Scan for the cell matching the given text and deliver its [x, y] coordinate at center. 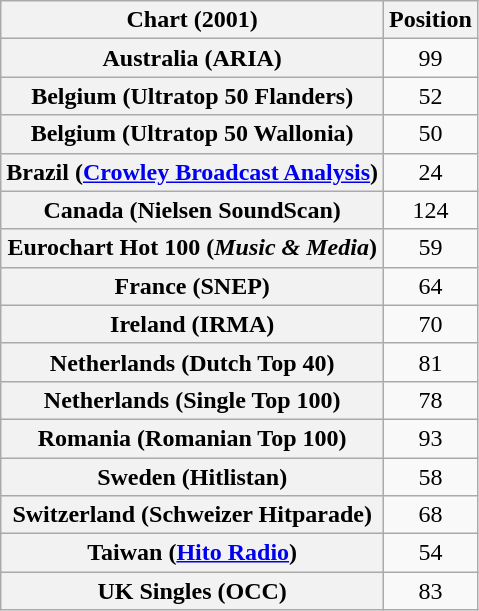
68 [431, 515]
64 [431, 286]
81 [431, 362]
Brazil (Crowley Broadcast Analysis) [192, 172]
78 [431, 400]
Belgium (Ultratop 50 Wallonia) [192, 134]
54 [431, 553]
70 [431, 324]
Taiwan (Hito Radio) [192, 553]
Eurochart Hot 100 (Music & Media) [192, 248]
Sweden (Hitlistan) [192, 477]
99 [431, 58]
Position [431, 20]
59 [431, 248]
Australia (ARIA) [192, 58]
124 [431, 210]
UK Singles (OCC) [192, 591]
58 [431, 477]
Switzerland (Schweizer Hitparade) [192, 515]
24 [431, 172]
Ireland (IRMA) [192, 324]
52 [431, 96]
Romania (Romanian Top 100) [192, 438]
Canada (Nielsen SoundScan) [192, 210]
Netherlands (Single Top 100) [192, 400]
Belgium (Ultratop 50 Flanders) [192, 96]
83 [431, 591]
93 [431, 438]
Netherlands (Dutch Top 40) [192, 362]
50 [431, 134]
France (SNEP) [192, 286]
Chart (2001) [192, 20]
